Detect which cell encompasses the target text, then output its (x, y) center coordinate. 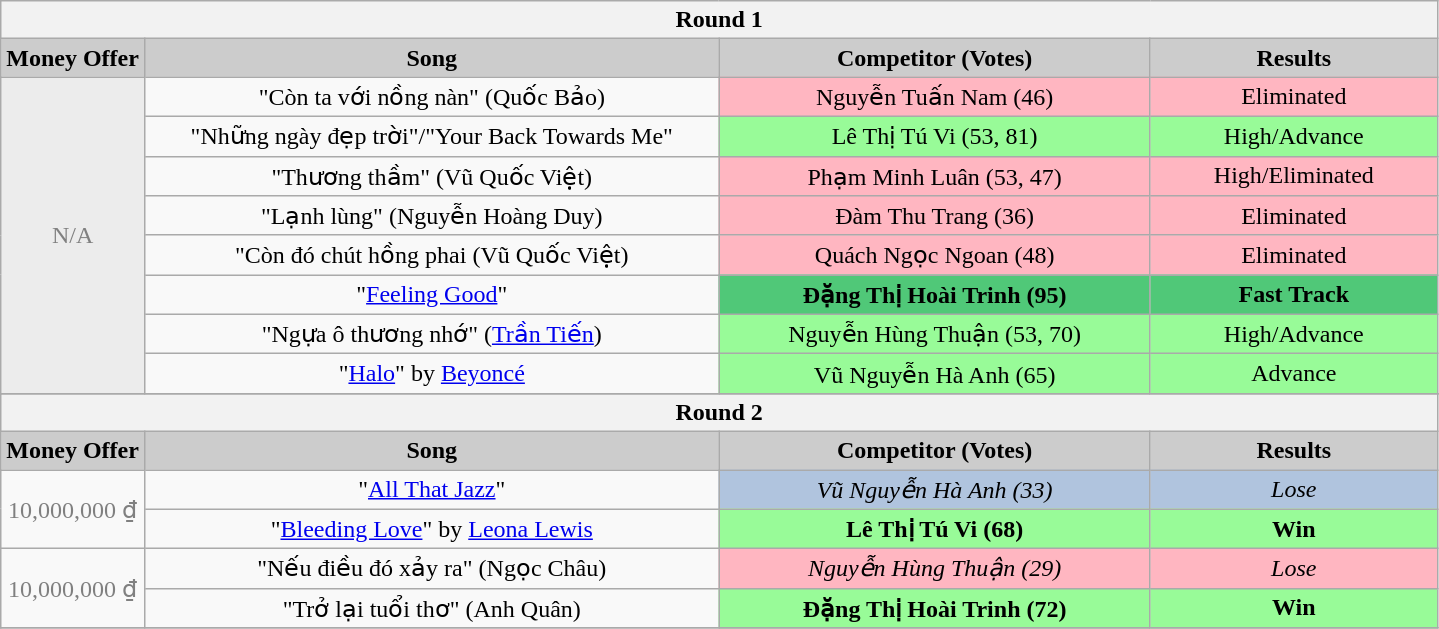
"Còn ta với nồng nàn" (Quốc Bảo) (432, 97)
"Còn đó chút hồng phai (Vũ Quốc Việt) (432, 255)
Round 1 (720, 20)
N/A (73, 235)
Đặng Thị Hoài Trinh (72) (934, 608)
"All That Jazz" (432, 490)
High/Eliminated (1294, 176)
Lê Thị Tú Vi (68) (934, 529)
"Trở lại tuổi thơ" (Anh Quân) (432, 608)
Round 2 (720, 412)
"Halo" by Beyoncé (432, 374)
Phạm Minh Luân (53, 47) (934, 176)
"Ngựa ô thương nhớ" (Trần Tiến) (432, 334)
"Thương thầm" (Vũ Quốc Việt) (432, 176)
"Feeling Good" (432, 295)
"Bleeding Love" by Leona Lewis (432, 529)
Nguyễn Hùng Thuận (29) (934, 569)
Nguyễn Tuấn Nam (46) (934, 97)
Đặng Thị Hoài Trinh (95) (934, 295)
Quách Ngọc Ngoan (48) (934, 255)
"Nếu điều đó xảy ra" (Ngọc Châu) (432, 569)
Fast Track (1294, 295)
Nguyễn Hùng Thuận (53, 70) (934, 334)
Vũ Nguyễn Hà Anh (65) (934, 374)
Đàm Thu Trang (36) (934, 216)
"Những ngày đẹp trời"/"Your Back Towards Me" (432, 136)
"Lạnh lùng" (Nguyễn Hoàng Duy) (432, 216)
Advance (1294, 374)
Lê Thị Tú Vi (53, 81) (934, 136)
Vũ Nguyễn Hà Anh (33) (934, 490)
